For the text-containing cell, return its midpoint in [X, Y] coordinate format. 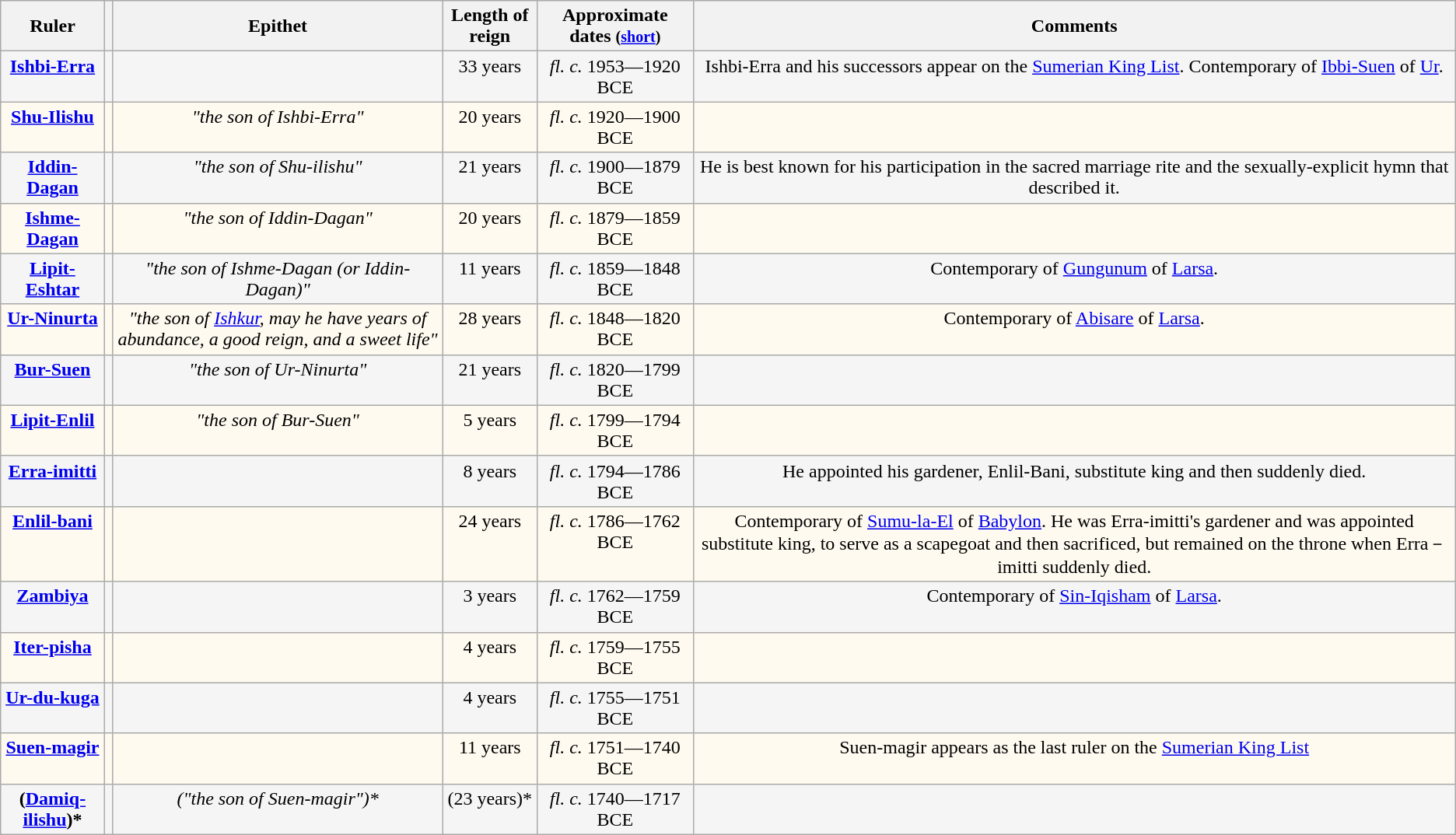
Length of reign [490, 26]
"the son of Ishkur, may he have years of abundance, a good reign, and a sweet life" [278, 330]
fl. c. 1786—1762 BCE [616, 544]
Approximate dates (short) [616, 26]
Iddin-Dagan [53, 177]
Suen-magir appears as the last ruler on the Sumerian King List [1074, 759]
fl. c. 1920—1900 BCE [616, 128]
Ur-du-kuga [53, 707]
fl. c. 1759—1755 BCE [616, 658]
(23 years)* [490, 809]
fl. c. 1900—1879 BCE [616, 177]
Ruler [53, 26]
fl. c. 1859—1848 BCE [616, 278]
3 years [490, 606]
"the son of Bur-Suen" [278, 431]
Enlil-bani [53, 544]
Epithet [278, 26]
He is best known for his participation in the sacred marriage rite and the sexually-explicit hymn that described it. [1074, 177]
He appointed his gardener, Enlil-Bani, substitute king and then suddenly died. [1074, 480]
28 years [490, 330]
fl. c. 1953—1920 BCE [616, 76]
Lipit-Enlil [53, 431]
Erra-imitti [53, 480]
Ishme-Dagan [53, 229]
Contemporary of Gungunum of Larsa. [1074, 278]
("the son of Suen-magir")* [278, 809]
"the son of Ur-Ninurta" [278, 379]
fl. c. 1755—1751 BCE [616, 707]
Shu-Ilishu [53, 128]
Ur-Ninurta [53, 330]
Contemporary of Abisare of Larsa. [1074, 330]
Iter-pisha [53, 658]
"the son of Iddin-Dagan" [278, 229]
24 years [490, 544]
fl. c. 1879—1859 BCE [616, 229]
fl. c. 1762—1759 BCE [616, 606]
fl. c. 1794—1786 BCE [616, 480]
5 years [490, 431]
(Damiq-ilishu)* [53, 809]
"the son of Ishme-Dagan (or Iddin-Dagan)" [278, 278]
fl. c. 1820—1799 BCE [616, 379]
fl. c. 1740—1717 BCE [616, 809]
Ishbi-Erra and his successors appear on the Sumerian King List. Contemporary of Ibbi-Suen of Ur. [1074, 76]
8 years [490, 480]
Zambiya [53, 606]
Bur-Suen [53, 379]
fl. c. 1751—1740 BCE [616, 759]
Suen-magir [53, 759]
Lipit-Eshtar [53, 278]
"the son of Shu-ilishu" [278, 177]
fl. c. 1848—1820 BCE [616, 330]
Contemporary of Sin-Iqisham of Larsa. [1074, 606]
Ishbi-Erra [53, 76]
Comments [1074, 26]
33 years [490, 76]
fl. c. 1799—1794 BCE [616, 431]
"the son of Ishbi-Erra" [278, 128]
